Locate the cell with the specified text and output its [X, Y] center coordinate. 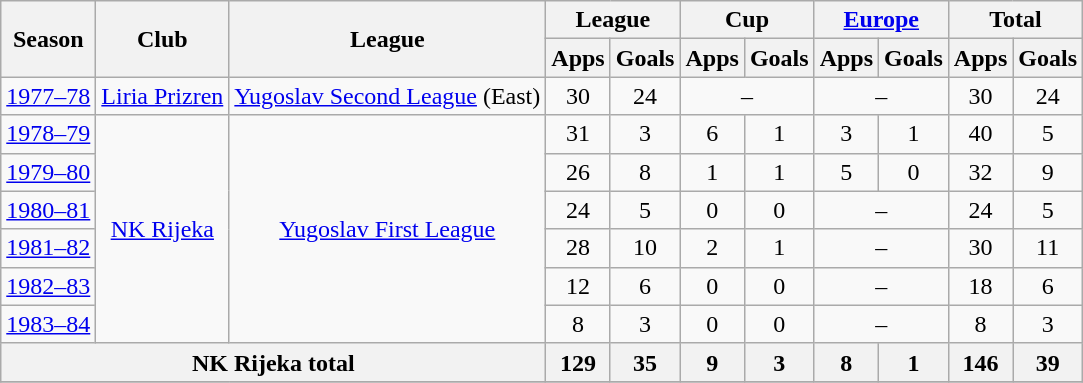
Total [1015, 20]
26 [578, 172]
32 [980, 172]
1982–83 [48, 286]
Yugoslav First League [388, 229]
10 [645, 248]
2 [712, 248]
NK Rijeka total [274, 362]
11 [1048, 248]
1978–79 [48, 134]
Europe [881, 20]
40 [980, 134]
1977–78 [48, 96]
Season [48, 39]
1981–82 [48, 248]
12 [578, 286]
39 [1048, 362]
35 [645, 362]
Cup [747, 20]
Liria Prizren [162, 96]
18 [980, 286]
31 [578, 134]
NK Rijeka [162, 229]
146 [980, 362]
129 [578, 362]
Club [162, 39]
1983–84 [48, 324]
Yugoslav Second League (East) [388, 96]
1980–81 [48, 210]
28 [578, 248]
1979–80 [48, 172]
